Find where the given text appears and provide that cell's center as (x, y) coordinate. 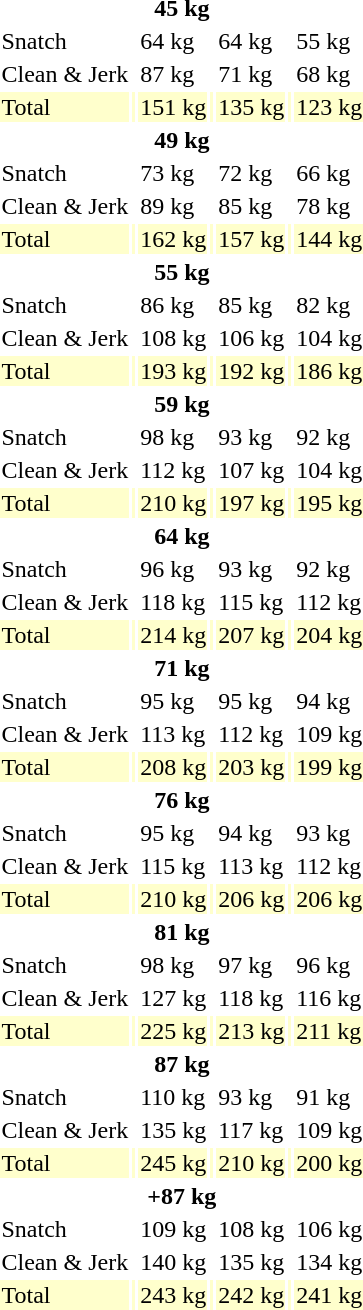
96 kg (174, 569)
97 kg (252, 965)
127 kg (174, 998)
243 kg (174, 1295)
109 kg (174, 1229)
89 kg (174, 206)
157 kg (252, 239)
197 kg (252, 503)
110 kg (174, 1097)
151 kg (174, 107)
72 kg (252, 173)
117 kg (252, 1130)
162 kg (174, 239)
94 kg (252, 833)
242 kg (252, 1295)
208 kg (174, 767)
203 kg (252, 767)
106 kg (252, 338)
206 kg (252, 899)
87 kg (174, 74)
214 kg (174, 635)
71 kg (252, 74)
140 kg (174, 1262)
245 kg (174, 1163)
73 kg (174, 173)
86 kg (174, 305)
213 kg (252, 1031)
192 kg (252, 371)
193 kg (174, 371)
225 kg (174, 1031)
207 kg (252, 635)
107 kg (252, 470)
